Output the [x, y] coordinate of the center of the cell containing the given text.  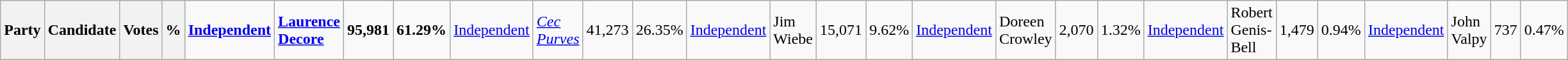
Party [22, 30]
1,479 [1296, 30]
Doreen Crowley [1025, 30]
1.32% [1121, 30]
26.35% [660, 30]
61.29% [421, 30]
0.47% [1544, 30]
15,071 [842, 30]
95,981 [369, 30]
Jim Wiebe [793, 30]
Cec Purves [558, 30]
% [173, 30]
Robert Genis-Bell [1252, 30]
John Valpy [1469, 30]
0.94% [1341, 30]
737 [1505, 30]
Laurence Decore [309, 30]
41,273 [607, 30]
Candidate [82, 30]
9.62% [889, 30]
2,070 [1076, 30]
Votes [141, 30]
